For the text-containing cell, return its midpoint in [x, y] coordinate format. 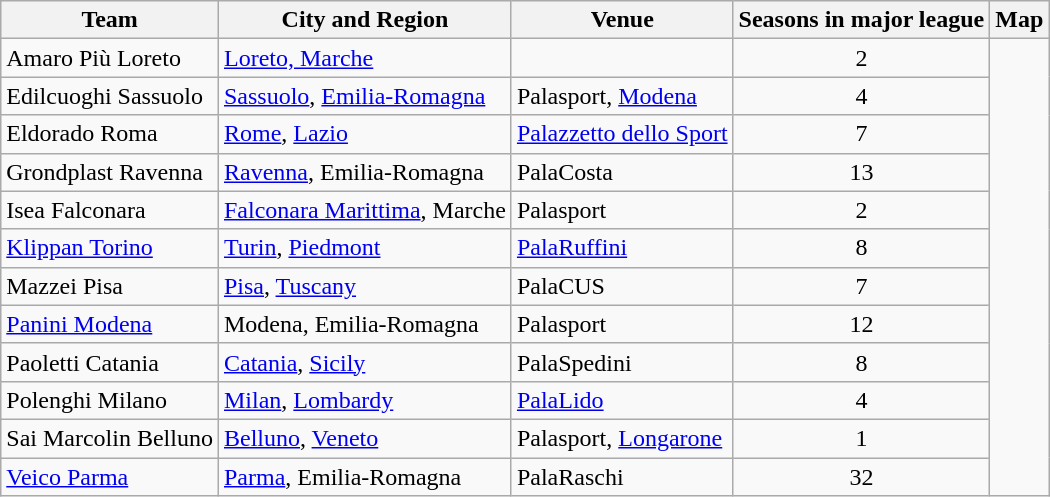
Pisa, Tuscany [364, 286]
Klippan Torino [110, 248]
Edilcuoghi Sassuolo [110, 96]
PalaCosta [622, 172]
Veico Parma [110, 477]
Rome, Lazio [364, 134]
Mazzei Pisa [110, 286]
Team [110, 20]
Sassuolo, Emilia-Romagna [364, 96]
12 [862, 324]
Venue [622, 20]
Milan, Lombardy [364, 400]
Modena, Emilia-Romagna [364, 324]
Panini Modena [110, 324]
Palasport, Modena [622, 96]
Amaro Più Loreto [110, 58]
Loreto, Marche [364, 58]
Isea Falconara [110, 210]
Grondplast Ravenna [110, 172]
Palasport, Longarone [622, 438]
Parma, Emilia-Romagna [364, 477]
Seasons in major league [862, 20]
Map [1020, 20]
Catania, Sicily [364, 362]
PalaLido [622, 400]
Eldorado Roma [110, 134]
Belluno, Veneto [364, 438]
32 [862, 477]
Polenghi Milano [110, 400]
PalaRuffini [622, 248]
Sai Marcolin Belluno [110, 438]
Ravenna, Emilia-Romagna [364, 172]
PalaRaschi [622, 477]
PalaCUS [622, 286]
13 [862, 172]
Falconara Marittima, Marche [364, 210]
Paoletti Catania [110, 362]
Palazzetto dello Sport [622, 134]
PalaSpedini [622, 362]
Turin, Piedmont [364, 248]
1 [862, 438]
City and Region [364, 20]
